Return the [X, Y] coordinate for the center point of the cell that contains the specified text.  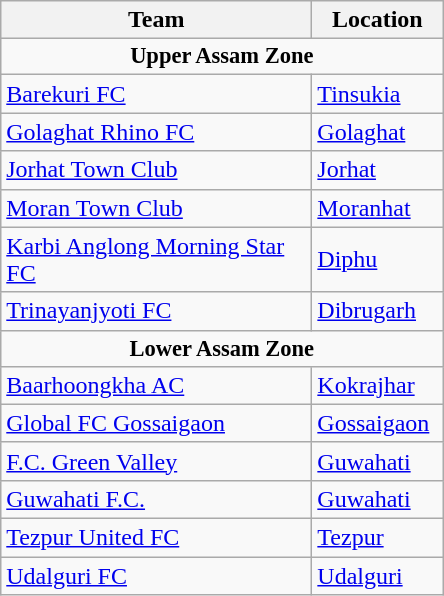
Jorhat Town Club [156, 170]
Udalguri [378, 575]
Tezpur United FC [156, 537]
Guwahati F.C. [156, 499]
Tinsukia [378, 94]
Global FC Gossaigaon [156, 423]
Baarhoongkha AC [156, 385]
Udalguri FC [156, 575]
Upper Assam Zone [222, 57]
Trinayanjyoti FC [156, 311]
Golaghat Rhino FC [156, 132]
Jorhat [378, 170]
Diphu [378, 260]
Karbi Anglong Morning Star FC [156, 260]
F.C. Green Valley [156, 461]
Kokrajhar [378, 385]
Location [378, 20]
Barekuri FC [156, 94]
Moran Town Club [156, 208]
Moranhat [378, 208]
Gossaigaon [378, 423]
Dibrugarh [378, 311]
Golaghat [378, 132]
Lower Assam Zone [222, 348]
Team [156, 20]
Tezpur [378, 537]
